Detect which cell encompasses the target text, then output its [x, y] center coordinate. 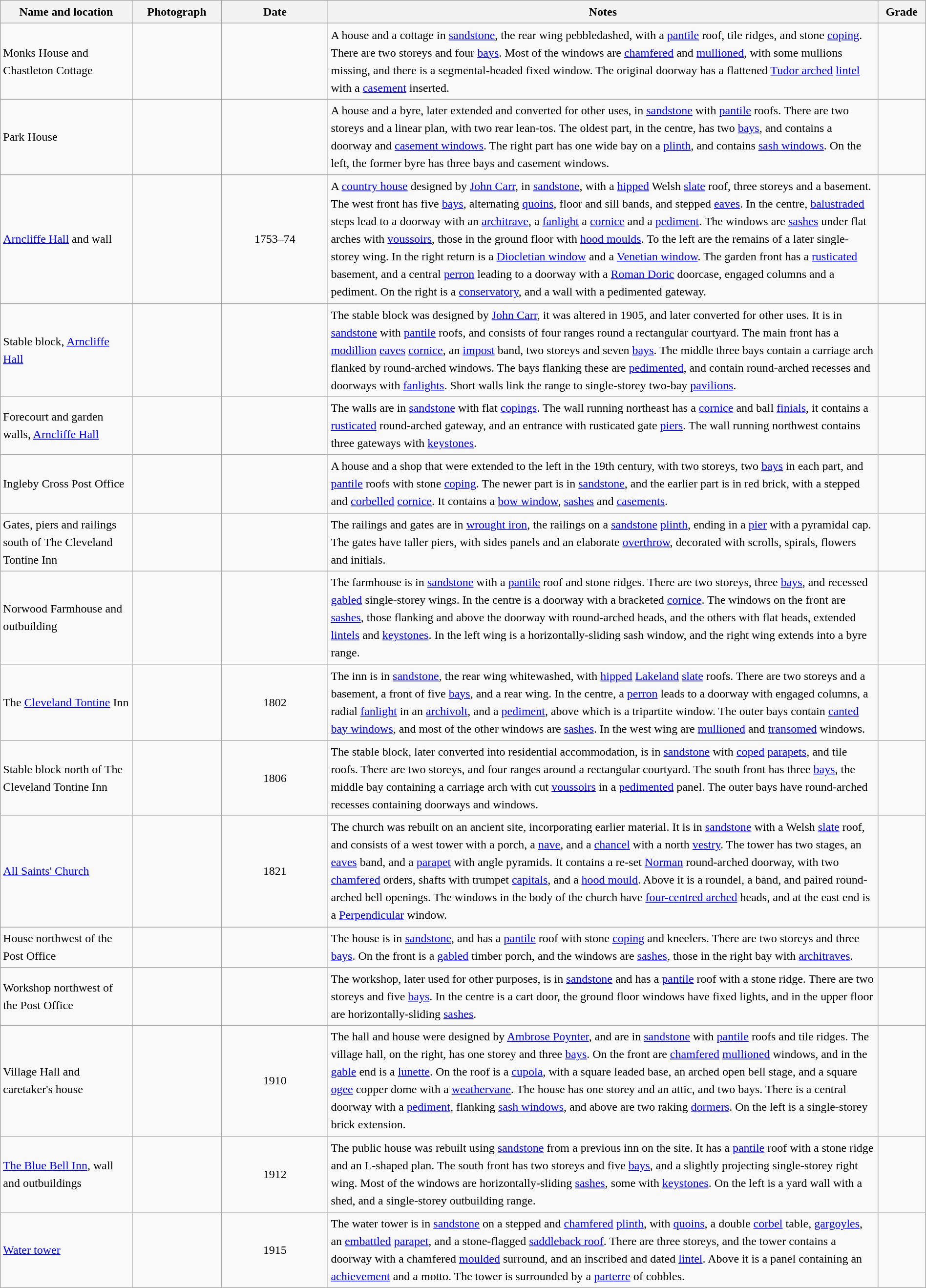
Name and location [66, 12]
Stable block north of The Cleveland Tontine Inn [66, 778]
Grade [902, 12]
The Cleveland Tontine Inn [66, 702]
Park House [66, 137]
Village Hall and caretaker's house [66, 1081]
The Blue Bell Inn, wall and outbuildings [66, 1174]
1821 [275, 871]
House northwest of the Post Office [66, 948]
Monks House and Chastleton Cottage [66, 62]
Stable block, Arncliffe Hall [66, 350]
1802 [275, 702]
Water tower [66, 1250]
Arncliffe Hall and wall [66, 239]
Norwood Farmhouse and outbuilding [66, 617]
1910 [275, 1081]
Photograph [177, 12]
Gates, piers and railings south of The Cleveland Tontine Inn [66, 542]
All Saints' Church [66, 871]
1915 [275, 1250]
1806 [275, 778]
Ingleby Cross Post Office [66, 484]
Date [275, 12]
Notes [603, 12]
Forecourt and garden walls, Arncliffe Hall [66, 426]
1912 [275, 1174]
Workshop northwest of the Post Office [66, 996]
1753–74 [275, 239]
